Locate the cell with the specified text and output its [X, Y] center coordinate. 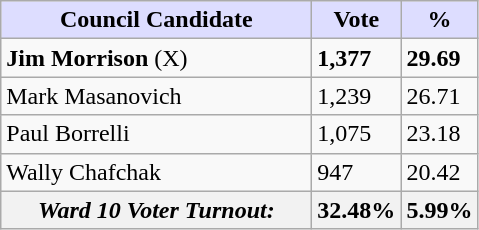
29.69 [440, 58]
1,239 [356, 96]
947 [356, 172]
Paul Borrelli [156, 134]
1,377 [356, 58]
Jim Morrison (X) [156, 58]
32.48% [356, 210]
26.71 [440, 96]
5.99% [440, 210]
Wally Chafchak [156, 172]
20.42 [440, 172]
1,075 [356, 134]
23.18 [440, 134]
Council Candidate [156, 20]
Ward 10 Voter Turnout: [156, 210]
Mark Masanovich [156, 96]
Vote [356, 20]
% [440, 20]
